Extract the (x, y) coordinate from the center of the cell holding the provided text.  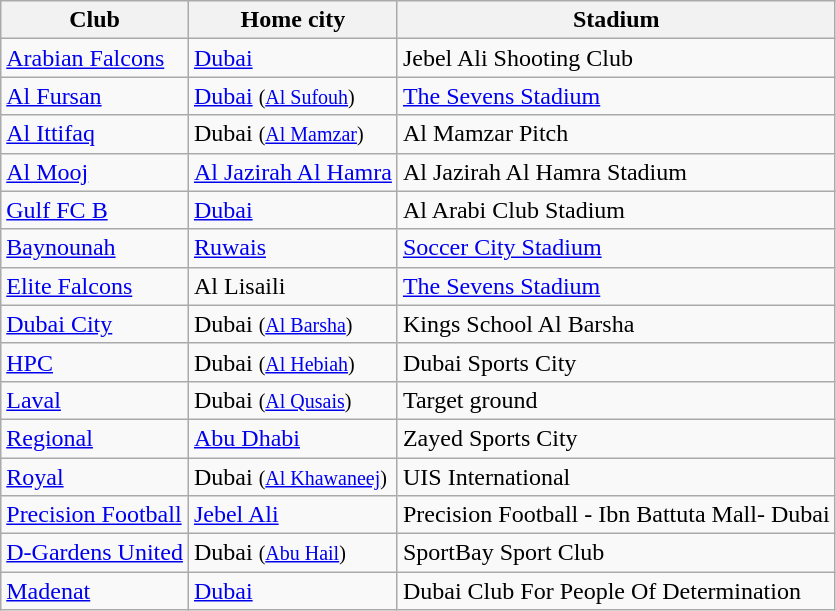
Al Mamzar Pitch (616, 134)
Club (95, 20)
Al Lisaili (292, 286)
Laval (95, 400)
Stadium (616, 20)
Jebel Ali Shooting Club (616, 58)
Dubai (Al Barsha) (292, 324)
Abu Dhabi (292, 438)
Elite Falcons (95, 286)
Gulf FC B (95, 210)
Dubai City (95, 324)
Dubai (Al Hebiah) (292, 362)
Dubai Club For People Of Determination (616, 591)
Al Jazirah Al Hamra Stadium (616, 172)
Al Jazirah Al Hamra (292, 172)
HPC (95, 362)
Regional (95, 438)
Dubai (Al Sufouh) (292, 96)
Precision Football - Ibn Battuta Mall- Dubai (616, 515)
D-Gardens United (95, 553)
Madenat (95, 591)
Al Arabi Club Stadium (616, 210)
Dubai (Al Qusais) (292, 400)
Jebel Ali (292, 515)
Al Ittifaq (95, 134)
Ruwais (292, 248)
Royal (95, 477)
Target ground (616, 400)
UIS International (616, 477)
Al Mooj (95, 172)
Dubai (Al Mamzar) (292, 134)
Dubai (Al Khawaneej) (292, 477)
Baynounah (95, 248)
Dubai (Abu Hail) (292, 553)
Kings School Al Barsha (616, 324)
Zayed Sports City (616, 438)
Al Fursan (95, 96)
Precision Football (95, 515)
Arabian Falcons (95, 58)
Home city (292, 20)
SportBay Sport Club (616, 553)
Dubai Sports City (616, 362)
Soccer City Stadium (616, 248)
